Detect which cell encompasses the target text, then output its (X, Y) center coordinate. 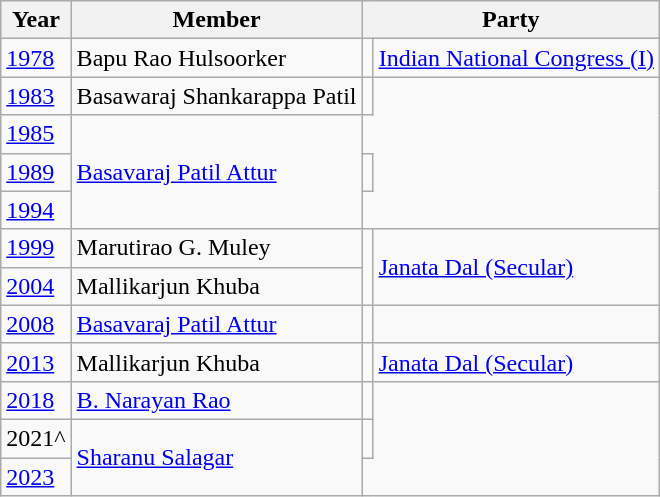
1994 (36, 210)
Indian National Congress (I) (516, 58)
Bapu Rao Hulsoorker (216, 58)
Member (216, 20)
Marutirao G. Muley (216, 248)
B. Narayan Rao (216, 400)
Year (36, 20)
2013 (36, 362)
1989 (36, 172)
Sharanu Salagar (216, 457)
Party (510, 20)
2004 (36, 286)
2023 (36, 477)
2008 (36, 324)
1983 (36, 96)
2021^ (36, 438)
1985 (36, 134)
2018 (36, 400)
1978 (36, 58)
Basawaraj Shankarappa Patil (216, 96)
1999 (36, 248)
